Scan for the cell matching the given text and deliver its (x, y) coordinate at center. 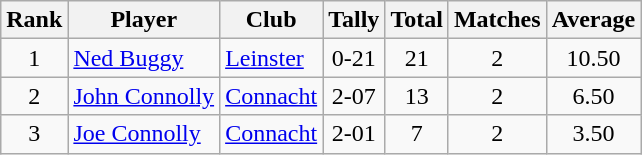
Joe Connolly (144, 134)
6.50 (594, 96)
7 (417, 134)
Rank (34, 20)
21 (417, 58)
3.50 (594, 134)
Club (272, 20)
Leinster (272, 58)
Average (594, 20)
Ned Buggy (144, 58)
John Connolly (144, 96)
0-21 (354, 58)
2-01 (354, 134)
Player (144, 20)
2-07 (354, 96)
Matches (497, 20)
Total (417, 20)
3 (34, 134)
10.50 (594, 58)
1 (34, 58)
Tally (354, 20)
13 (417, 96)
